Identify which cell holds the provided text, then report its [x, y] central coordinate. 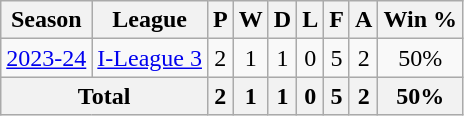
2023-24 [46, 58]
D [282, 20]
L [310, 20]
A [363, 20]
Win % [420, 20]
Season [46, 20]
I-League 3 [150, 58]
League [150, 20]
F [337, 20]
Total [104, 96]
W [250, 20]
P [220, 20]
